Return the (X, Y) coordinate for the center point of the cell that contains the specified text.  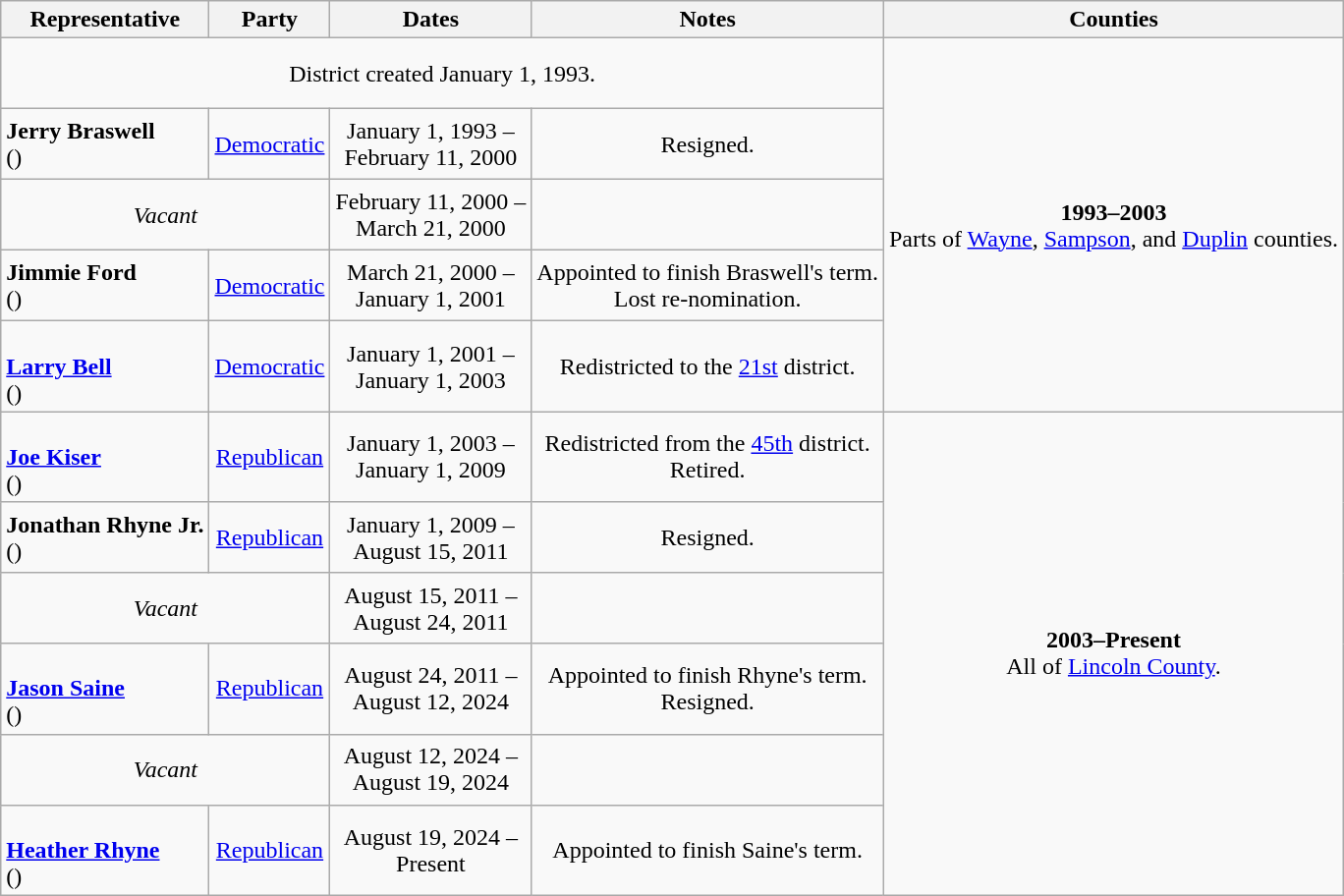
Appointed to finish Rhyne's term. Resigned. (707, 689)
August 15, 2011 – August 24, 2011 (430, 608)
Appointed to finish Saine's term. (707, 850)
Jason Saine() (105, 689)
Notes (707, 20)
Party (269, 20)
January 1, 2009 – August 15, 2011 (430, 537)
Jonathan Rhyne Jr.() (105, 537)
Counties (1113, 20)
1993–2003 Parts of Wayne, Sampson, and Duplin counties. (1113, 225)
Redistricted from the 45th district. Retired. (707, 457)
August 12, 2024 – August 19, 2024 (430, 769)
January 1, 2003 – January 1, 2009 (430, 457)
Representative (105, 20)
Joe Kiser() (105, 457)
Dates (430, 20)
Jimmie Ford() (105, 286)
January 1, 1993 – February 11, 2000 (430, 144)
Heather Rhyne() (105, 850)
Jerry Braswell() (105, 144)
Redistricted to the 21st district. (707, 366)
February 11, 2000 – March 21, 2000 (430, 215)
January 1, 2001 – January 1, 2003 (430, 366)
March 21, 2000 – January 1, 2001 (430, 286)
August 19, 2024 – Present (430, 850)
Larry Bell() (105, 366)
Appointed to finish Braswell's term. Lost re-nomination. (707, 286)
District created January 1, 1993. (442, 74)
2003–Present All of Lincoln County. (1113, 653)
August 24, 2011 – August 12, 2024 (430, 689)
